Pinpoint the cell where the given text exists, returning its (X, Y) midpoint coordinate. 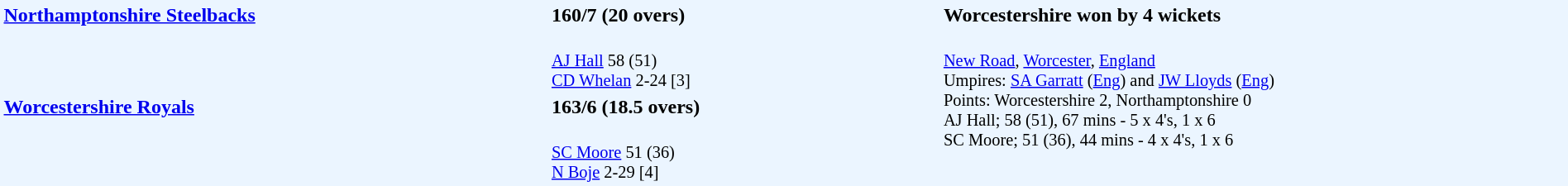
163/6 (18.5 overs) (744, 107)
160/7 (20 overs) (744, 15)
Worcestershire Royals (275, 139)
SC Moore 51 (36) N Boje 2-29 [4] (744, 152)
AJ Hall 58 (51) CD Whelan 2-24 [3] (744, 61)
Northamptonshire Steelbacks (275, 47)
Worcestershire won by 4 wickets (1254, 15)
